Find where the given text appears and provide that cell's center as [x, y] coordinate. 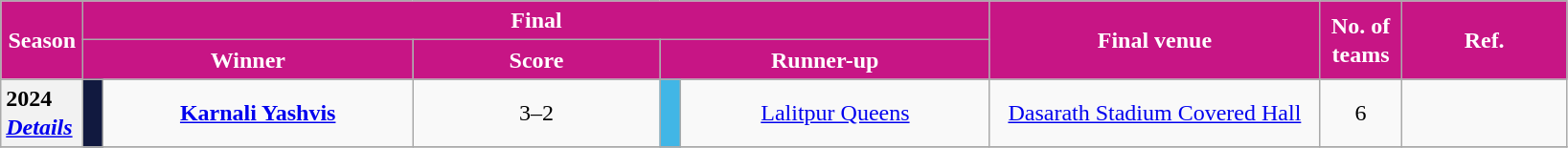
Dasarath Stadium Covered Hall [1154, 113]
Final [536, 21]
6 [1360, 113]
2024Details [42, 113]
Winner [248, 59]
Ref. [1485, 40]
Karnali Yashvis [258, 113]
No. ofteams [1360, 40]
Final venue [1154, 40]
3–2 [536, 113]
Lalitpur Queens [835, 113]
Runner-up [825, 59]
Season [42, 40]
Score [536, 59]
